Scan for the cell matching the given text and deliver its [X, Y] coordinate at center. 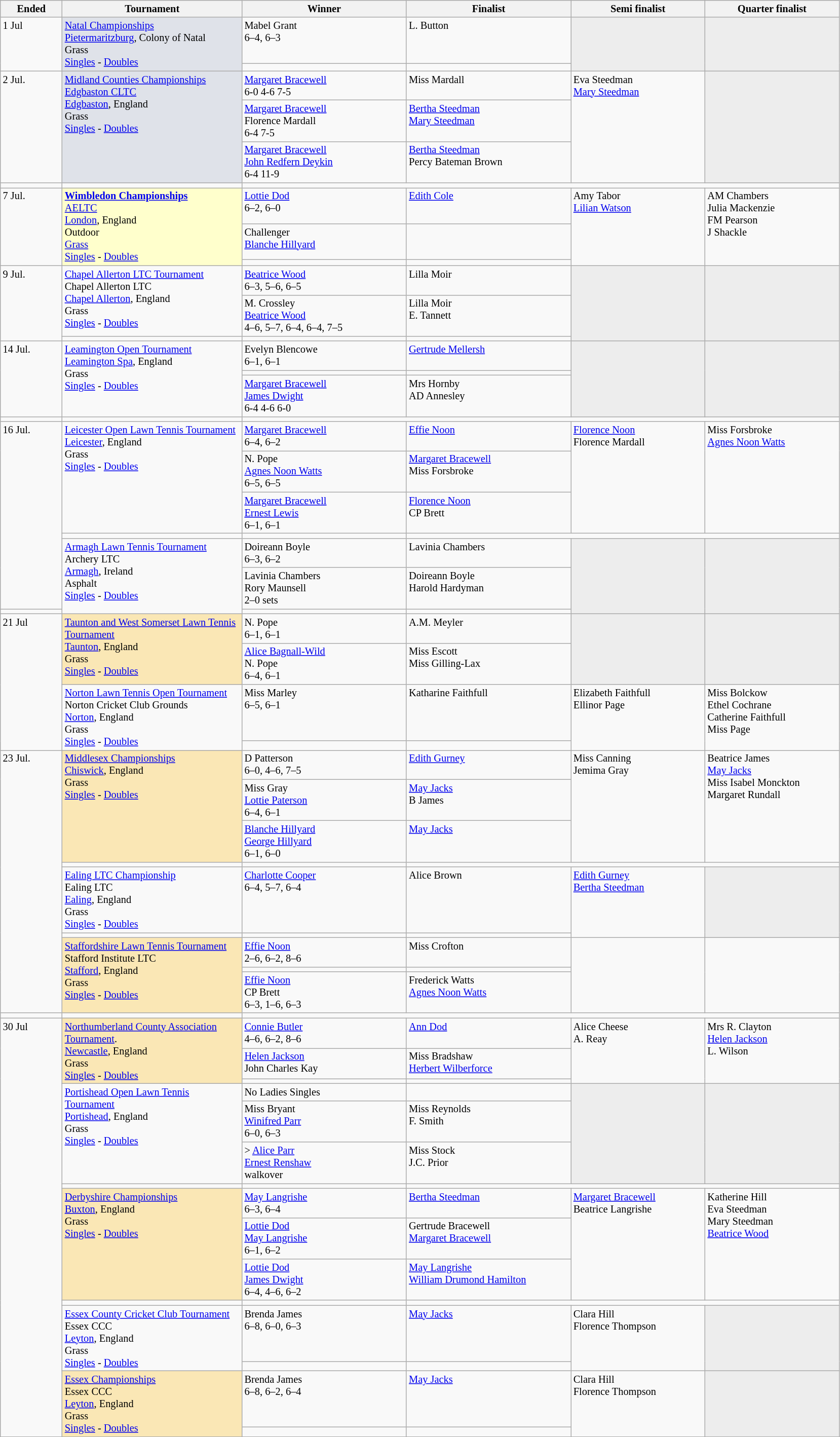
Chapel Allerton LTC TournamentChapel Allerton LTCChapel Allerton, EnglandGrassSingles - Doubles [152, 301]
Derbyshire ChampionshipsBuxton, EnglandGrassSingles - Doubles [152, 1244]
9 Jul. [31, 303]
Blanche Hillyard George Hillyard6–1, 6–0 [324, 841]
Lottie Dod James Dwight6–4, 4–6, 6–2 [324, 1279]
Frederick Watts Agnes Noon Watts [488, 992]
Miss Forsbroke Agnes Noon Watts [772, 477]
Miss Bolckow Ethel Cochrane Catherine Faithfull Miss Page [772, 717]
Miss Bryant Winifred Parr6–0, 6–3 [324, 1121]
Brenda James6–8, 6–2, 6–4 [324, 1398]
Lavinia Chambers Rory Maunsell2–0 sets [324, 588]
Margaret Bracewell Miss Forsbroke [488, 471]
Effie Noon CP Brett6–3, 1–6, 6–3 [324, 992]
Mrs R. Clayton Helen Jackson L. Wilson [772, 1051]
Lilla Moir [488, 280]
Beatrice James May Jacks Miss Isabel Monckton Margaret Rundall [772, 806]
Mrs Hornby AD Annesley [488, 396]
Doireann Boyle6–3, 6–2 [324, 553]
Wimbledon ChampionshipsAELTCLondon, EnglandOutdoorGrassSingles - Doubles [152, 226]
Miss Marley 6–5, 6–1 [324, 712]
Margaret Bracewell Ernest Lewis6–1, 6–1 [324, 513]
23 Jul. [31, 882]
Gertrude Bracewell Margaret Bracewell [488, 1238]
Lottie Dod6–2, 6–0 [324, 206]
Florence Noon Florence Mardall [638, 477]
Eva Steedman Mary Steedman [638, 127]
AM Chambers Julia Mackenzie FM Pearson J Shackle [772, 226]
Leicester Open Lawn Tennis TournamentLeicester, EnglandGrassSingles - Doubles [152, 477]
Bertha Steedman Percy Bateman Brown [488, 162]
Natal ChampionshipsPietermaritzburg, Colony of NatalGrassSingles - Doubles [152, 44]
Margaret Bracewell Beatrice Langrishe [638, 1244]
Semi finalist [638, 9]
Essex ChampionshipsEssex CCCLeyton, EnglandGrassSingles - Doubles [152, 1404]
Staffordshire Lawn Tennis TournamentStafford Institute LTCStafford, EnglandGrassSingles - Doubles [152, 975]
Portishead Open Lawn Tennis TournamentPortishead, EnglandGrassSingles - Doubles [152, 1133]
Charlotte Cooper6–4, 5–7, 6–4 [324, 900]
Evelyn Blencowe6–1, 6–1 [324, 356]
Miss Canning Jemima Gray [638, 806]
Leamington Open TournamentLeamington Spa, EnglandGrassSingles - Doubles [152, 379]
Miss Bradshaw Herbert Wilberforce [488, 1063]
Margaret Bracewell6-0 4-6 7-5 [324, 86]
14 Jul. [31, 379]
Miss Crofton [488, 952]
Elizabeth Faithfull Ellinor Page [638, 717]
May Langrishe William Drumond Hamilton [488, 1279]
Margaret Bracewell6–4, 6–2 [324, 436]
Beatrice Wood6–3, 5–6, 6–5 [324, 280]
M. Crossley Beatrice Wood4–6, 5–7, 6–4, 6–4, 7–5 [324, 316]
16 Jul. [31, 515]
2 Jul. [31, 127]
Katherine Hill Eva Steedman Mary Steedman Beatrice Wood [772, 1244]
Katharine Faithfull [488, 712]
Ealing LTC ChampionshipEaling LTCEaling, EnglandGrass Singles - Doubles [152, 900]
Bertha Steedman Mary Steedman [488, 121]
Margaret Bracewell James Dwight6-4 4-6 6-0 [324, 396]
Tournament [152, 9]
Ended [31, 9]
A.M. Meyler [488, 628]
Doireann Boyle Harold Hardyman [488, 588]
D Patterson6–0, 4–6, 7–5 [324, 765]
21 Jul [31, 682]
May Langrishe6–3, 6–4 [324, 1203]
Edith Gurney [488, 765]
Miss Gray Lottie Paterson6–4, 6–1 [324, 800]
Margaret Bracewell Florence Mardall6-4 7-5 [324, 121]
No Ladies Singles [324, 1092]
N. Pope Agnes Noon Watts6–5, 6–5 [324, 471]
Lilla Moir E. Tannett [488, 316]
Miss Mardall [488, 86]
> Alice Parr Ernest Renshawwalkover [324, 1163]
N. Pope6–1, 6–1 [324, 628]
Challenger Blanche Hillyard [324, 241]
Lottie Dod May Langrishe6–1, 6–2 [324, 1238]
Quarter finalist [772, 9]
1 Jul [31, 44]
Miss Stock J.C. Prior [488, 1163]
Lavinia Chambers [488, 553]
Norton Lawn Tennis Open TournamentNorton Cricket Club GroundsNorton, EnglandGrassSingles - Doubles [152, 717]
Margaret Bracewell John Redfern Deykin6-4 11-9 [324, 162]
May Jacks B James [488, 800]
Miss Reynolds F. Smith [488, 1121]
Northumberland County Association Tournament. Newcastle, EnglandGrassSingles - Doubles [152, 1051]
Effie Noon2–6, 6–2, 8–6 [324, 952]
Gertrude Mellersh [488, 356]
Alice Bagnall-Wild N. Pope6–4, 6–1 [324, 664]
Winner [324, 9]
Bertha Steedman [488, 1203]
Florence Noon CP Brett [488, 513]
Edith Gurney Bertha Steedman [638, 902]
Connie Butler4–6, 6–2, 8–6 [324, 1033]
Finalist [488, 9]
Amy Tabor Lilian Watson [638, 226]
Armagh Lawn Tennis Tournament Archery LTCArmagh, IrelandAsphaltSingles - Doubles [152, 576]
Mabel Grant6–4, 6–3 [324, 40]
Effie Noon [488, 436]
Miss Escott Miss Gilling-Lax [488, 664]
Midland Counties ChampionshipsEdgbaston CLTCEdgbaston, EnglandGrassSingles - Doubles [152, 127]
L. Button [488, 40]
30 Jul [31, 1227]
Edith Cole [488, 206]
Middlesex ChampionshipsChiswick, EnglandGrassSingles - Doubles [152, 806]
Helen Jackson John Charles Kay [324, 1063]
Essex County Cricket Club TournamentEssex CCCLeyton, EnglandGrassSingles - Doubles [152, 1338]
Ann Dod [488, 1033]
Alice Brown [488, 900]
Alice Cheese A. Reay [638, 1051]
7 Jul. [31, 226]
Taunton and West Somerset Lawn Tennis TournamentTaunton, EnglandGrassSingles - Doubles [152, 649]
Brenda James6–8, 6–0, 6–3 [324, 1334]
